Capture the cell that displays the provided text and extract its (x, y) central coordinate. 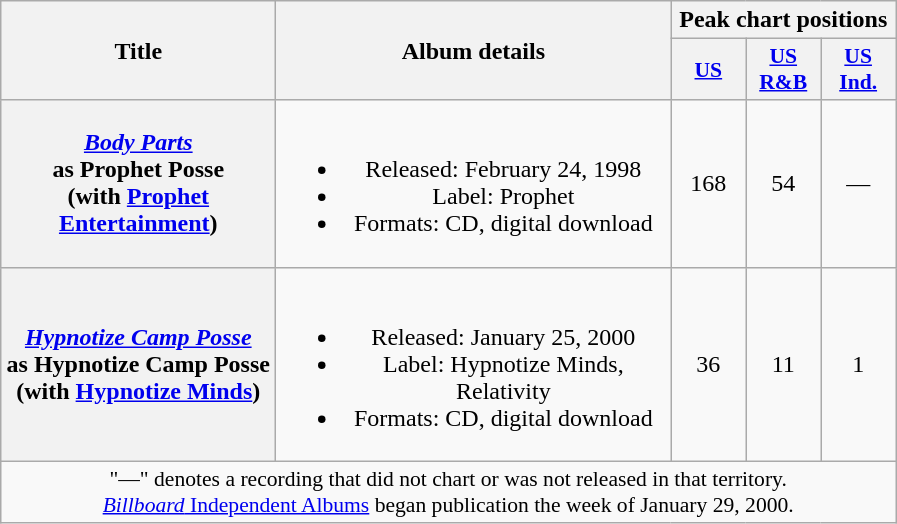
Released: January 25, 2000Label: Hypnotize Minds, RelativityFormats: CD, digital download (474, 364)
1 (858, 364)
Hypnotize Camp Posseas Hypnotize Camp Posse (with Hypnotize Minds) (138, 364)
Album details (474, 50)
— (858, 184)
USInd. (858, 70)
11 (784, 364)
36 (708, 364)
Title (138, 50)
Peak chart positions (784, 20)
Body Partsas Prophet Posse (with Prophet Entertainment) (138, 184)
USR&B (784, 70)
Released: February 24, 1998Label: ProphetFormats: CD, digital download (474, 184)
US (708, 70)
168 (708, 184)
54 (784, 184)
